Capture the cell that displays the provided text and extract its [X, Y] central coordinate. 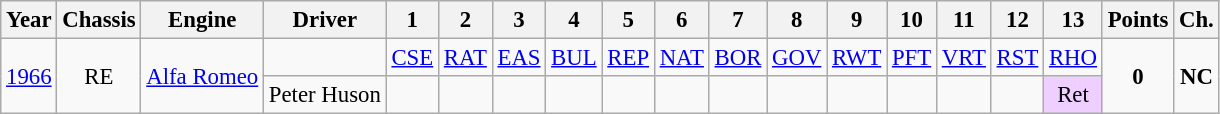
RE [99, 76]
RST [1017, 58]
PFT [912, 58]
Chassis [99, 20]
7 [738, 20]
12 [1017, 20]
GOV [797, 58]
8 [797, 20]
11 [964, 20]
Peter Huson [326, 95]
Engine [202, 20]
3 [519, 20]
Points [1138, 20]
1 [412, 20]
0 [1138, 76]
13 [1074, 20]
CSE [412, 58]
10 [912, 20]
EAS [519, 58]
RWT [857, 58]
Alfa Romeo [202, 76]
BUL [574, 58]
RHO [1074, 58]
Ch. [1196, 20]
REP [628, 58]
VRT [964, 58]
Driver [326, 20]
4 [574, 20]
Year [29, 20]
NC [1196, 76]
6 [682, 20]
RAT [466, 58]
5 [628, 20]
2 [466, 20]
9 [857, 20]
1966 [29, 76]
BOR [738, 58]
NAT [682, 58]
Ret [1074, 95]
